Determine the [X, Y] coordinate at the center of the cell enclosing the given text.  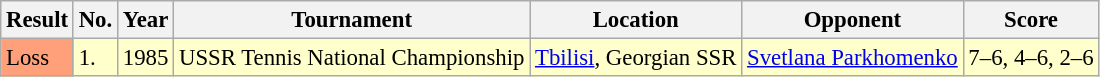
Year [145, 20]
Tournament [352, 20]
No. [95, 20]
Loss [38, 58]
Result [38, 20]
1985 [145, 58]
Location [636, 20]
Svetlana Parkhomenko [852, 58]
USSR Tennis National Championship [352, 58]
Opponent [852, 20]
7–6, 4–6, 2–6 [1031, 58]
1. [95, 58]
Score [1031, 20]
Tbilisi, Georgian SSR [636, 58]
